Search for the cell housing the specified text and yield its (x, y) center coordinate. 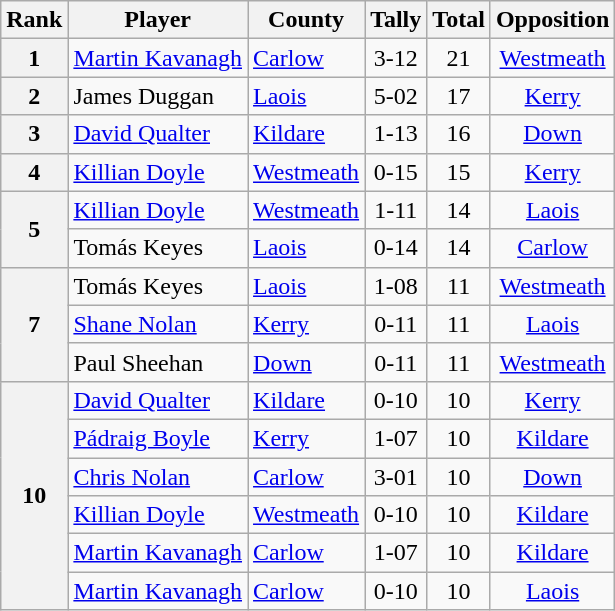
County (306, 20)
3 (34, 134)
16 (459, 134)
Tally (396, 20)
Opposition (552, 20)
Rank (34, 20)
1-11 (396, 210)
Pádraig Boyle (158, 438)
1-13 (396, 134)
1 (34, 58)
Chris Nolan (158, 477)
5 (34, 229)
3-12 (396, 58)
Total (459, 20)
Paul Sheehan (158, 362)
Shane Nolan (158, 324)
0-15 (396, 172)
4 (34, 172)
7 (34, 324)
1-08 (396, 286)
Player (158, 20)
0-14 (396, 248)
2 (34, 96)
5-02 (396, 96)
James Duggan (158, 96)
15 (459, 172)
17 (459, 96)
21 (459, 58)
3-01 (396, 477)
